From the cell containing the given text, extract its center point as (x, y) coordinate. 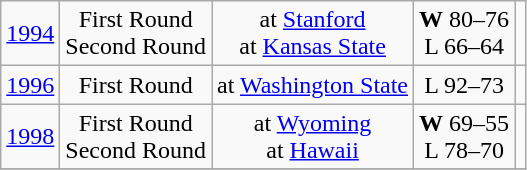
1994 (30, 34)
W 80–76L 66–64 (464, 34)
First Round (136, 85)
1998 (30, 136)
at Washington State (313, 85)
at Stanford at Kansas State (313, 34)
W 69–55L 78–70 (464, 136)
1996 (30, 85)
at Wyomingat Hawaii (313, 136)
L 92–73 (464, 85)
